Provide the [X, Y] coordinate of the cell's center where the given text is located.  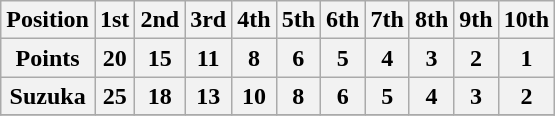
20 [114, 58]
8th [431, 20]
7th [387, 20]
13 [208, 96]
15 [160, 58]
11 [208, 58]
1st [114, 20]
25 [114, 96]
4th [254, 20]
10th [526, 20]
Points [48, 58]
9th [476, 20]
3rd [208, 20]
Suzuka [48, 96]
6th [343, 20]
18 [160, 96]
10 [254, 96]
5th [298, 20]
2nd [160, 20]
1 [526, 58]
Position [48, 20]
